Search for the cell housing the specified text and yield its (X, Y) center coordinate. 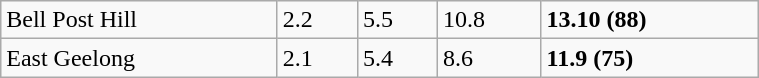
2.1 (317, 58)
8.6 (489, 58)
East Geelong (140, 58)
5.4 (397, 58)
2.2 (317, 20)
13.10 (88) (650, 20)
11.9 (75) (650, 58)
10.8 (489, 20)
5.5 (397, 20)
Bell Post Hill (140, 20)
